Search for the cell housing the specified text and yield its (x, y) center coordinate. 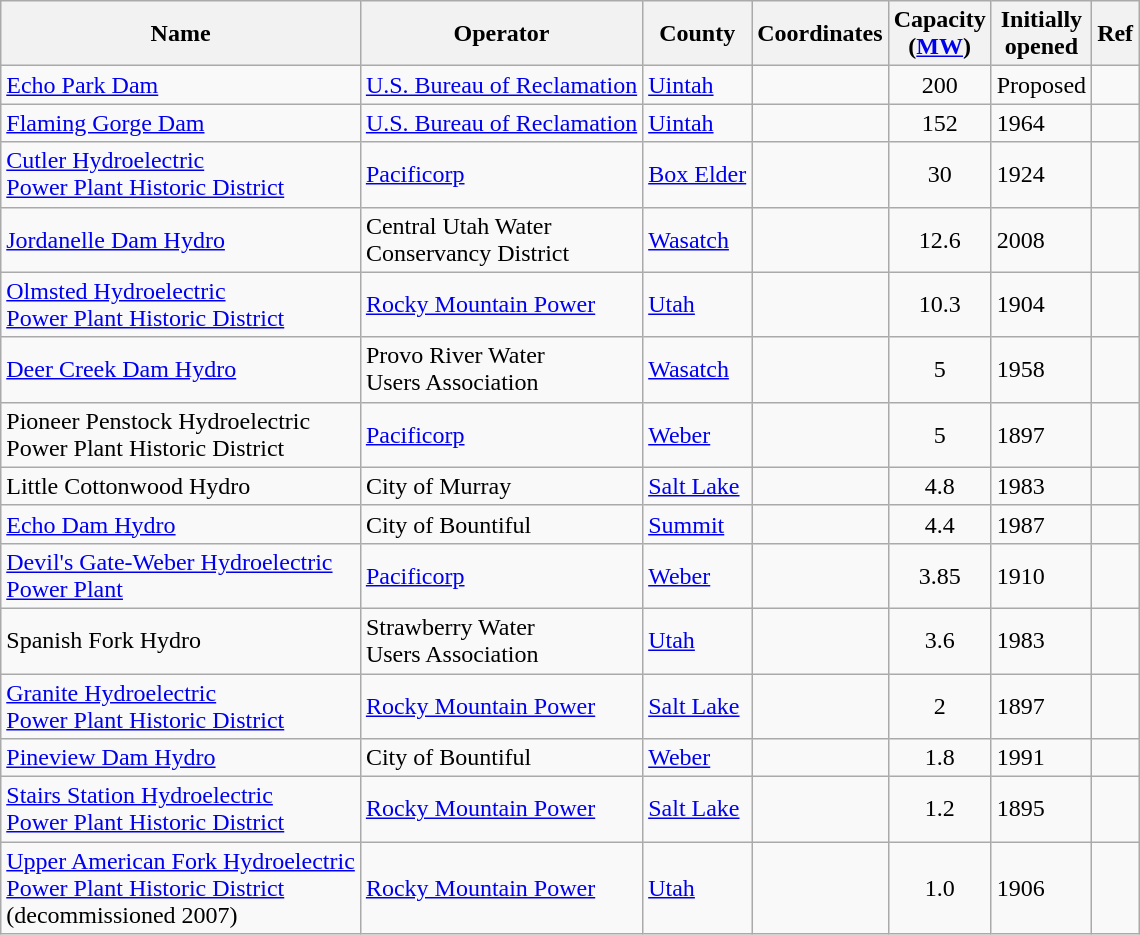
City of Murray (501, 486)
12.6 (940, 240)
2008 (1041, 240)
Cutler HydroelectricPower Plant Historic District (181, 174)
Capacity(MW) (940, 34)
Pioneer Penstock HydroelectricPower Plant Historic District (181, 434)
Strawberry WaterUsers Association (501, 640)
1904 (1041, 304)
152 (940, 123)
1964 (1041, 123)
Spanish Fork Hydro (181, 640)
1.8 (940, 758)
1924 (1041, 174)
Central Utah WaterConservancy District (501, 240)
Summit (698, 524)
3.85 (940, 576)
1.2 (940, 810)
4.4 (940, 524)
1958 (1041, 370)
1991 (1041, 758)
County (698, 34)
1910 (1041, 576)
Coordinates (820, 34)
Pineview Dam Hydro (181, 758)
Provo River WaterUsers Association (501, 370)
Initiallyopened (1041, 34)
Stairs Station HydroelectricPower Plant Historic District (181, 810)
Granite HydroelectricPower Plant Historic District (181, 706)
Operator (501, 34)
3.6 (940, 640)
1895 (1041, 810)
Deer Creek Dam Hydro (181, 370)
1987 (1041, 524)
Proposed (1041, 85)
Flaming Gorge Dam (181, 123)
Name (181, 34)
Ref (1116, 34)
Upper American Fork HydroelectricPower Plant Historic District(decommissioned 2007) (181, 888)
Echo Park Dam (181, 85)
10.3 (940, 304)
Box Elder (698, 174)
200 (940, 85)
Little Cottonwood Hydro (181, 486)
Echo Dam Hydro (181, 524)
1.0 (940, 888)
1906 (1041, 888)
Olmsted HydroelectricPower Plant Historic District (181, 304)
4.8 (940, 486)
Devil's Gate-Weber HydroelectricPower Plant (181, 576)
Jordanelle Dam Hydro (181, 240)
30 (940, 174)
2 (940, 706)
